From the cell containing the given text, extract its center point as (X, Y) coordinate. 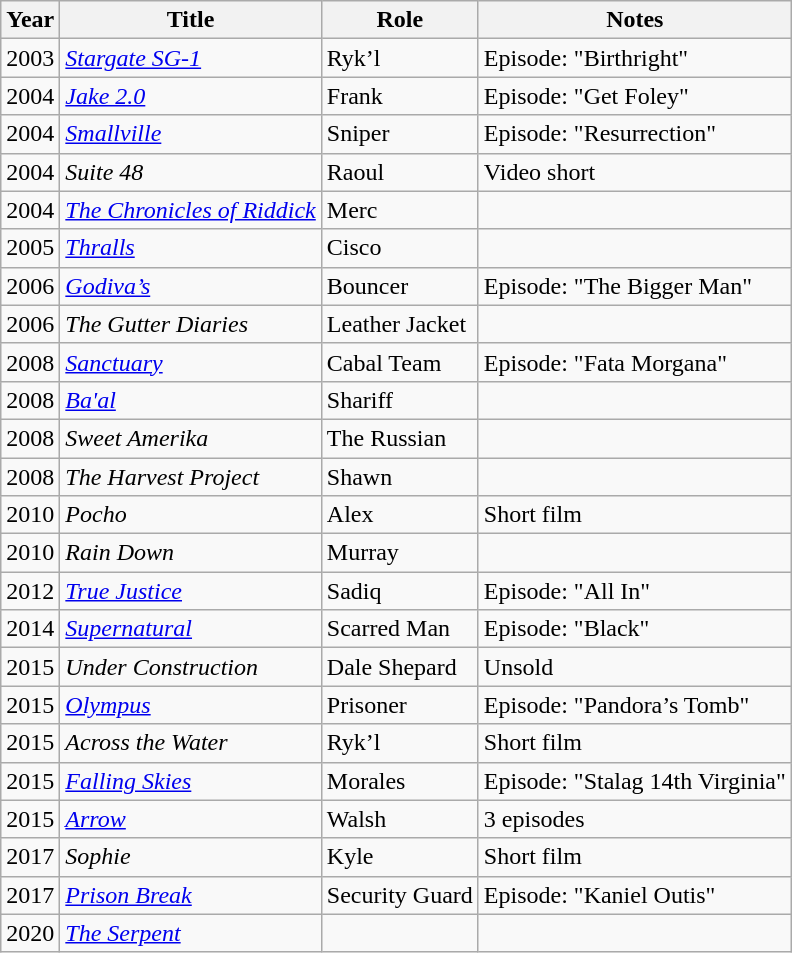
Arrow (190, 819)
Prison Break (190, 895)
Godiva’s (190, 286)
Morales (400, 781)
2014 (30, 629)
Episode: "All In" (634, 591)
Dale Shepard (400, 667)
Leather Jacket (400, 324)
Kyle (400, 857)
Year (30, 20)
Sophie (190, 857)
2012 (30, 591)
Video short (634, 172)
Sadiq (400, 591)
Frank (400, 96)
Walsh (400, 819)
Sweet Amerika (190, 438)
Falling Skies (190, 781)
Alex (400, 515)
Unsold (634, 667)
Episode: "Fata Morgana" (634, 362)
Suite 48 (190, 172)
The Russian (400, 438)
2003 (30, 58)
Episode: "Birthright" (634, 58)
Cisco (400, 248)
Across the Water (190, 743)
Raoul (400, 172)
Stargate SG-1 (190, 58)
Sniper (400, 134)
Bouncer (400, 286)
Title (190, 20)
Merc (400, 210)
Episode: "The Bigger Man" (634, 286)
Episode: "Get Foley" (634, 96)
Scarred Man (400, 629)
Episode: "Resurrection" (634, 134)
Ba'al (190, 400)
Episode: "Kaniel Outis" (634, 895)
Murray (400, 553)
2005 (30, 248)
Supernatural (190, 629)
Episode: "Black" (634, 629)
The Serpent (190, 933)
Episode: "Stalag 14th Virginia" (634, 781)
Episode: "Pandora’s Tomb" (634, 705)
Prisoner (400, 705)
2020 (30, 933)
Shawn (400, 477)
3 episodes (634, 819)
Under Construction (190, 667)
Pocho (190, 515)
Notes (634, 20)
Smallville (190, 134)
Jake 2.0 (190, 96)
Rain Down (190, 553)
Role (400, 20)
Sanctuary (190, 362)
Security Guard (400, 895)
True Justice (190, 591)
Olympus (190, 705)
Shariff (400, 400)
The Gutter Diaries (190, 324)
The Harvest Project (190, 477)
Thralls (190, 248)
Cabal Team (400, 362)
The Chronicles of Riddick (190, 210)
